Return [x, y] of the center of cell containing provided text 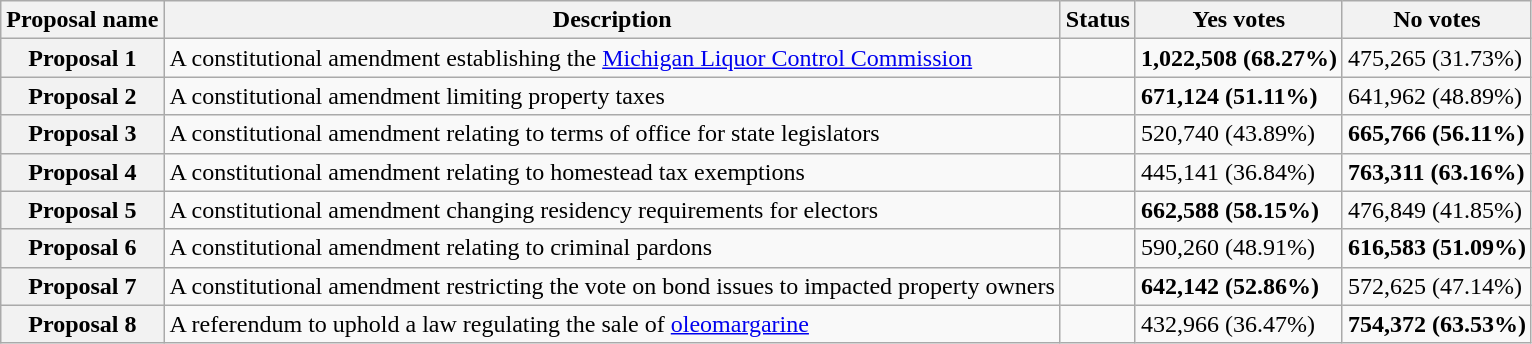
A constitutional amendment restricting the vote on bond issues to impacted property owners [612, 286]
475,265 (31.73%) [1436, 58]
616,583 (51.09%) [1436, 248]
662,588 (58.15%) [1238, 210]
1,022,508 (68.27%) [1238, 58]
445,141 (36.84%) [1238, 172]
A constitutional amendment establishing the Michigan Liquor Control Commission [612, 58]
Proposal name [82, 20]
Proposal 2 [82, 96]
Proposal 6 [82, 248]
671,124 (51.11%) [1238, 96]
A referendum to uphold a law regulating the sale of oleomargarine [612, 324]
Proposal 1 [82, 58]
476,849 (41.85%) [1436, 210]
642,142 (52.86%) [1238, 286]
Description [612, 20]
A constitutional amendment relating to homestead tax exemptions [612, 172]
Proposal 5 [82, 210]
A constitutional amendment changing residency requirements for electors [612, 210]
Proposal 3 [82, 134]
No votes [1436, 20]
754,372 (63.53%) [1436, 324]
Proposal 4 [82, 172]
665,766 (56.11%) [1436, 134]
572,625 (47.14%) [1436, 286]
Yes votes [1238, 20]
Proposal 8 [82, 324]
520,740 (43.89%) [1238, 134]
A constitutional amendment limiting property taxes [612, 96]
590,260 (48.91%) [1238, 248]
432,966 (36.47%) [1238, 324]
A constitutional amendment relating to criminal pardons [612, 248]
763,311 (63.16%) [1436, 172]
641,962 (48.89%) [1436, 96]
Proposal 7 [82, 286]
Status [1098, 20]
A constitutional amendment relating to terms of office for state legislators [612, 134]
